Identify which cell holds the provided text, then report its (X, Y) central coordinate. 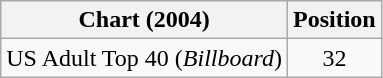
US Adult Top 40 (Billboard) (144, 58)
32 (335, 58)
Position (335, 20)
Chart (2004) (144, 20)
